Return (x, y) of the center of cell containing provided text 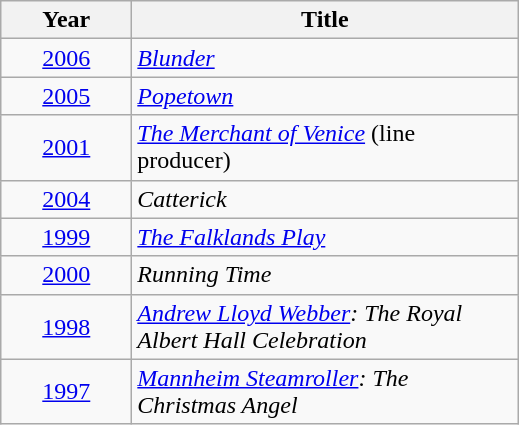
2001 (66, 148)
Title (325, 20)
2006 (66, 58)
Andrew Lloyd Webber: The Royal Albert Hall Celebration (325, 326)
2005 (66, 96)
Blunder (325, 58)
1998 (66, 326)
Catterick (325, 199)
1999 (66, 237)
1997 (66, 392)
Year (66, 20)
2000 (66, 275)
The Merchant of Venice (line producer) (325, 148)
The Falklands Play (325, 237)
Mannheim Steamroller: The Christmas Angel (325, 392)
Popetown (325, 96)
Running Time (325, 275)
2004 (66, 199)
